Find where the given text appears and provide that cell's center as (x, y) coordinate. 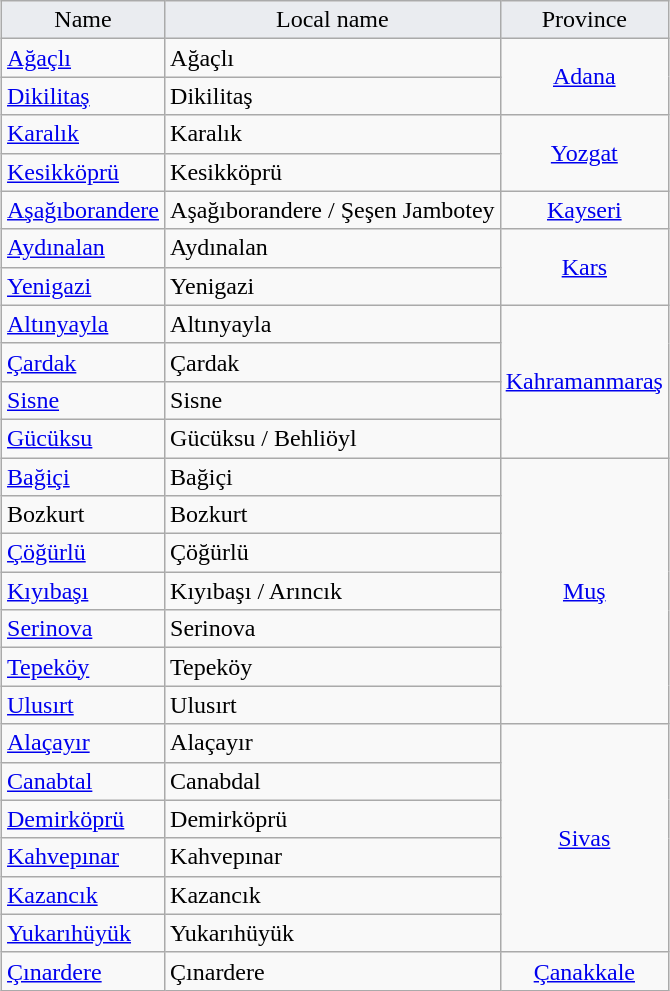
Local name (333, 20)
Canabtal (84, 781)
Kars (584, 267)
Kahramanmaraş (584, 381)
Sivas (584, 838)
Adana (584, 77)
Kayseri (584, 210)
Name (84, 20)
Kıyıbaşı / Arıncık (333, 591)
Province (584, 20)
Yozgat (584, 153)
Gücüksu / Behliöyl (333, 438)
Aşağıborandere / Şeşen Jambotey (333, 210)
Canabdal (333, 781)
Gücüksu (84, 438)
Muş (584, 591)
Çanakkale (584, 971)
Kıyıbaşı (84, 591)
Aşağıborandere (84, 210)
